Return [X, Y] of the center of cell containing provided text 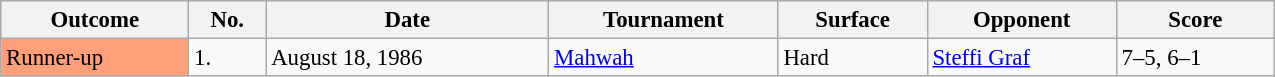
Outcome [95, 20]
August 18, 1986 [408, 58]
Hard [852, 58]
Date [408, 20]
Runner-up [95, 58]
Mahwah [664, 58]
Tournament [664, 20]
Surface [852, 20]
1. [228, 58]
Opponent [1022, 20]
Score [1195, 20]
7–5, 6–1 [1195, 58]
No. [228, 20]
Steffi Graf [1022, 58]
